Detect which cell encompasses the target text, then output its [x, y] center coordinate. 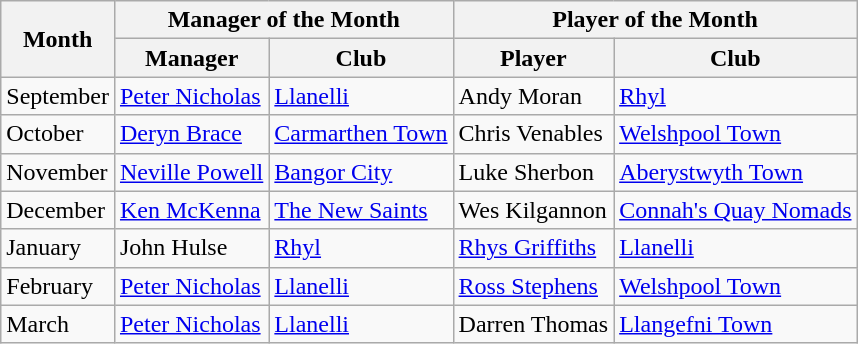
Player of the Month [655, 20]
Llangefni Town [736, 324]
Carmarthen Town [361, 134]
Rhys Griffiths [534, 248]
Manager of the Month [284, 20]
Deryn Brace [191, 134]
Player [534, 58]
January [58, 248]
November [58, 172]
Ross Stephens [534, 286]
Chris Venables [534, 134]
Ken McKenna [191, 210]
The New Saints [361, 210]
Bangor City [361, 172]
Wes Kilgannon [534, 210]
Andy Moran [534, 96]
John Hulse [191, 248]
Aberystwyth Town [736, 172]
Month [58, 39]
Neville Powell [191, 172]
Darren Thomas [534, 324]
February [58, 286]
December [58, 210]
Connah's Quay Nomads [736, 210]
Luke Sherbon [534, 172]
Manager [191, 58]
October [58, 134]
March [58, 324]
September [58, 96]
